For the text-containing cell, return its midpoint in [x, y] coordinate format. 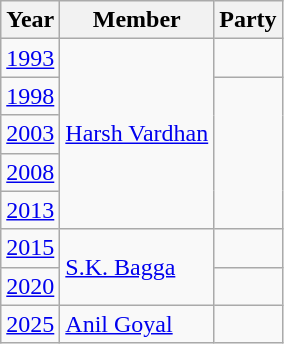
2013 [30, 210]
Year [30, 20]
S.K. Bagga [137, 267]
2020 [30, 286]
Member [137, 20]
Party [248, 20]
Harsh Vardhan [137, 134]
Anil Goyal [137, 324]
2008 [30, 172]
2015 [30, 248]
1993 [30, 58]
2003 [30, 134]
2025 [30, 324]
1998 [30, 96]
